Output the [X, Y] coordinate of the center of the cell containing the given text.  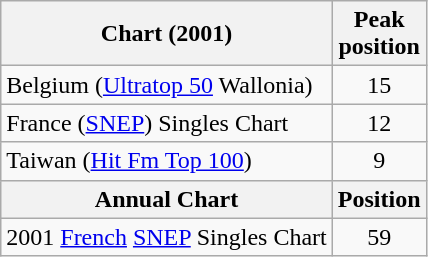
Chart (2001) [167, 34]
Position [379, 199]
2001 French SNEP Singles Chart [167, 237]
15 [379, 85]
France (SNEP) Singles Chart [167, 123]
Taiwan (Hit Fm Top 100) [167, 161]
59 [379, 237]
Belgium (Ultratop 50 Wallonia) [167, 85]
Annual Chart [167, 199]
12 [379, 123]
Peakposition [379, 34]
9 [379, 161]
